Pinpoint the cell where the given text exists, returning its [X, Y] midpoint coordinate. 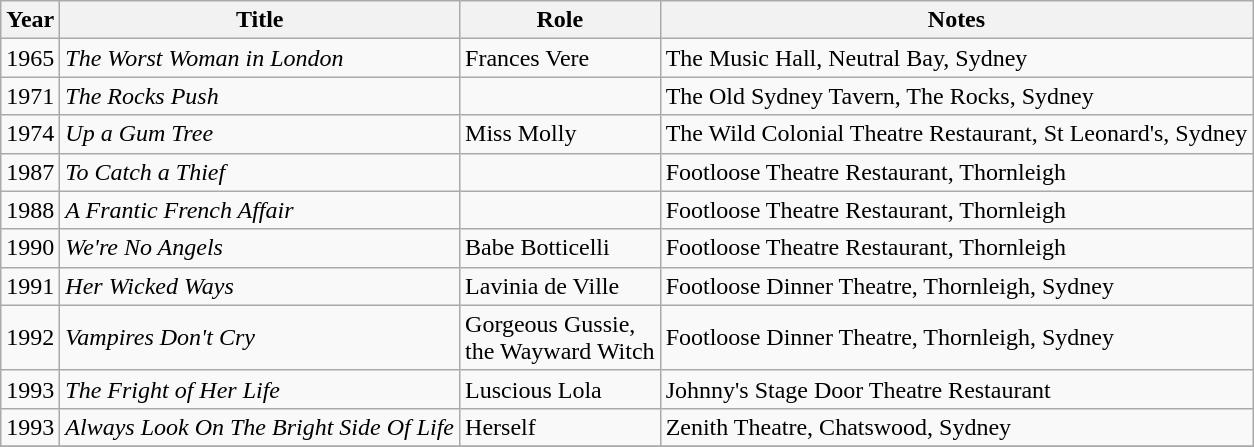
1992 [30, 338]
1987 [30, 172]
The Rocks Push [260, 96]
Role [560, 20]
Johnny's Stage Door Theatre Restaurant [956, 389]
To Catch a Thief [260, 172]
1974 [30, 134]
We're No Angels [260, 248]
Herself [560, 427]
Her Wicked Ways [260, 286]
The Old Sydney Tavern, The Rocks, Sydney [956, 96]
Babe Botticelli [560, 248]
The Music Hall, Neutral Bay, Sydney [956, 58]
Year [30, 20]
1988 [30, 210]
The Fright of Her Life [260, 389]
Luscious Lola [560, 389]
Miss Molly [560, 134]
Vampires Don't Cry [260, 338]
1991 [30, 286]
1971 [30, 96]
Up a Gum Tree [260, 134]
1990 [30, 248]
Gorgeous Gussie, the Wayward Witch [560, 338]
Frances Vere [560, 58]
Notes [956, 20]
Always Look On The Bright Side Of Life [260, 427]
A Frantic French Affair [260, 210]
1965 [30, 58]
Lavinia de Ville [560, 286]
Title [260, 20]
Zenith Theatre, Chatswood, Sydney [956, 427]
The Worst Woman in London [260, 58]
The Wild Colonial Theatre Restaurant, St Leonard's, Sydney [956, 134]
